Locate the cell with the specified text and output its (x, y) center coordinate. 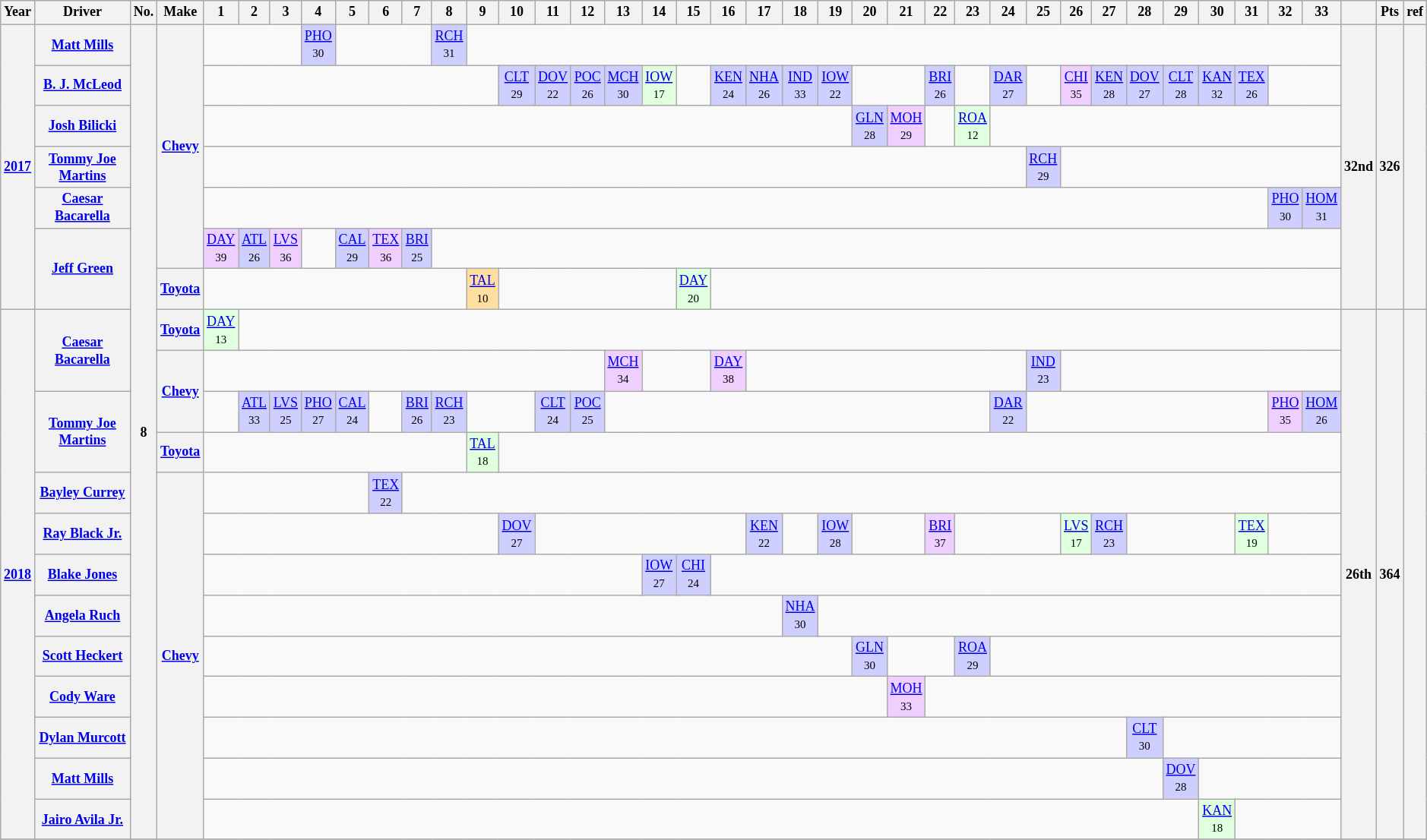
KEN22 (764, 534)
22 (941, 12)
CLT28 (1181, 86)
DAY13 (221, 330)
CLT24 (553, 412)
LVS36 (286, 248)
TAL18 (483, 453)
32 (1286, 12)
IOW22 (836, 86)
Ray Black Jr. (82, 534)
19 (836, 12)
CHI35 (1076, 86)
HOM26 (1322, 412)
CLT30 (1144, 737)
31 (1251, 12)
Angela Ruch (82, 615)
TAL10 (483, 289)
20 (870, 12)
DAR27 (1008, 86)
17 (764, 12)
B. J. McLeod (82, 86)
26th (1359, 575)
TEX19 (1251, 534)
1 (221, 12)
IOW28 (836, 534)
MCH30 (623, 86)
Scott Heckert (82, 656)
5 (353, 12)
Make (181, 12)
3 (286, 12)
IND33 (800, 86)
Bayley Currey (82, 493)
14 (660, 12)
25 (1043, 12)
HOM31 (1322, 208)
RCH31 (449, 45)
LVS25 (286, 412)
POC25 (587, 412)
ATL26 (255, 248)
DAY39 (221, 248)
DAR22 (1008, 412)
No. (143, 12)
PHO35 (1286, 412)
NHA26 (764, 86)
16 (729, 12)
13 (623, 12)
TEX36 (386, 248)
CHI24 (694, 575)
MOH29 (906, 126)
ref (1415, 12)
33 (1322, 12)
Year (18, 12)
26 (1076, 12)
326 (1390, 167)
ROA12 (973, 126)
MCH34 (623, 371)
Pts (1390, 12)
ATL33 (255, 412)
BRI25 (416, 248)
6 (386, 12)
Josh Bilicki (82, 126)
30 (1217, 12)
TEX22 (386, 493)
NHA30 (800, 615)
DAY38 (729, 371)
RCH29 (1043, 167)
BRI37 (941, 534)
GLN28 (870, 126)
28 (1144, 12)
4 (318, 12)
IND23 (1043, 371)
9 (483, 12)
364 (1390, 575)
Driver (82, 12)
23 (973, 12)
Cody Ware (82, 697)
ROA29 (973, 656)
CLT29 (517, 86)
POC26 (587, 86)
15 (694, 12)
32nd (1359, 167)
LVS17 (1076, 534)
21 (906, 12)
CAL24 (353, 412)
IOW17 (660, 86)
18 (800, 12)
7 (416, 12)
DOV28 (1181, 778)
KEN28 (1109, 86)
11 (553, 12)
27 (1109, 12)
DOV22 (553, 86)
KAN18 (1217, 819)
2017 (18, 167)
KEN24 (729, 86)
CAL29 (353, 248)
12 (587, 12)
Jeff Green (82, 269)
DAY20 (694, 289)
29 (1181, 12)
MOH33 (906, 697)
2018 (18, 575)
Dylan Murcott (82, 737)
KAN32 (1217, 86)
2 (255, 12)
10 (517, 12)
PHO27 (318, 412)
GLN30 (870, 656)
Jairo Avila Jr. (82, 819)
IOW27 (660, 575)
24 (1008, 12)
Blake Jones (82, 575)
TEX26 (1251, 86)
